From the cell containing the given text, extract its center point as (x, y) coordinate. 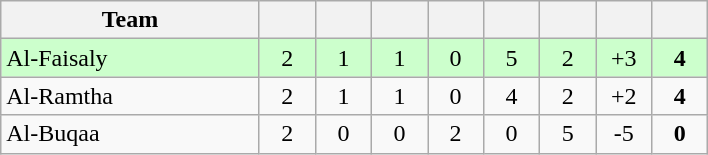
+3 (624, 58)
Team (130, 20)
Al-Ramtha (130, 96)
+2 (624, 96)
Al-Buqaa (130, 134)
-5 (624, 134)
Al-Faisaly (130, 58)
